For the text-containing cell, return its midpoint in [X, Y] coordinate format. 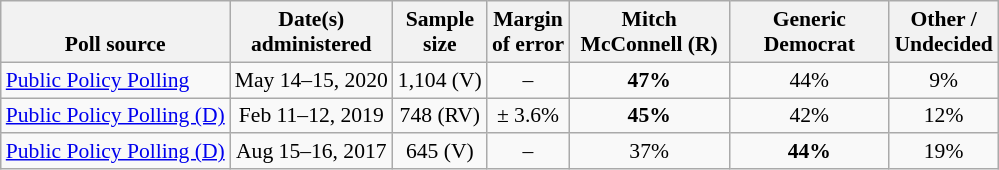
May 14–15, 2020 [312, 80]
645 (V) [440, 152]
37% [649, 152]
45% [649, 116]
Aug 15–16, 2017 [312, 152]
1,104 (V) [440, 80]
42% [809, 116]
MitchMcConnell (R) [649, 32]
Samplesize [440, 32]
12% [943, 116]
Public Policy Polling [116, 80]
Feb 11–12, 2019 [312, 116]
9% [943, 80]
Marginof error [528, 32]
GenericDemocrat [809, 32]
± 3.6% [528, 116]
Other /Undecided [943, 32]
748 (RV) [440, 116]
Poll source [116, 32]
Date(s)administered [312, 32]
19% [943, 152]
47% [649, 80]
